Scan for the cell matching the given text and deliver its (X, Y) coordinate at center. 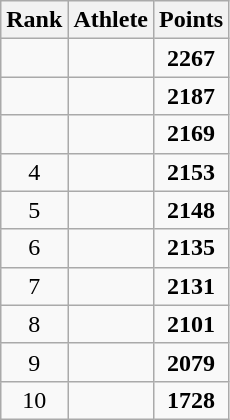
9 (34, 362)
7 (34, 286)
2153 (192, 172)
2169 (192, 134)
1728 (192, 400)
2135 (192, 248)
8 (34, 324)
10 (34, 400)
2267 (192, 58)
2131 (192, 286)
6 (34, 248)
4 (34, 172)
2148 (192, 210)
2079 (192, 362)
5 (34, 210)
2187 (192, 96)
Points (192, 20)
Rank (34, 20)
Athlete (111, 20)
2101 (192, 324)
